From the cell containing the given text, extract its center point as (x, y) coordinate. 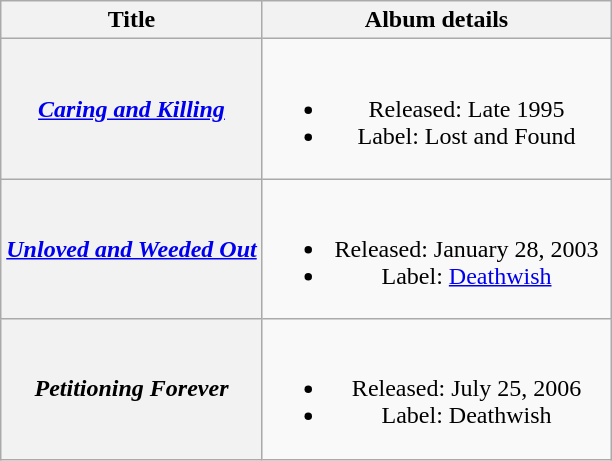
Album details (436, 20)
Caring and Killing (132, 109)
Petitioning Forever (132, 389)
Released: July 25, 2006Label: Deathwish (436, 389)
Released: Late 1995Label: Lost and Found (436, 109)
Title (132, 20)
Released: January 28, 2003Label: Deathwish (436, 249)
Unloved and Weeded Out (132, 249)
